For the text-containing cell, return its midpoint in (X, Y) coordinate format. 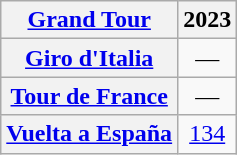
2023 (208, 20)
Vuelta a España (90, 134)
Giro d'Italia (90, 58)
Grand Tour (90, 20)
134 (208, 134)
Tour de France (90, 96)
